Output the (x, y) coordinate of the center of the cell containing the given text.  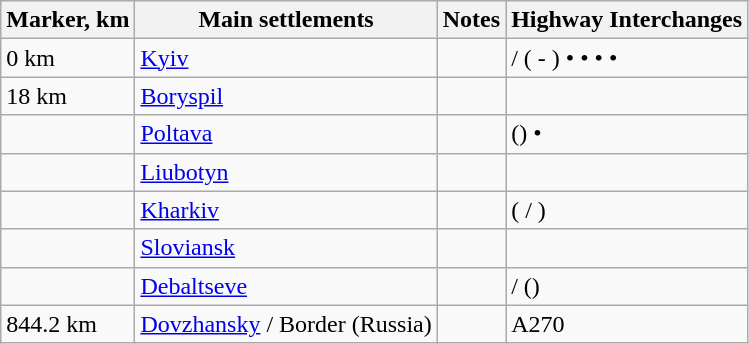
Boryspil (286, 96)
Main settlements (286, 20)
0 km (68, 58)
/ ( - ) • • • • (627, 58)
Poltava (286, 134)
A270 (627, 324)
() • (627, 134)
Debaltseve (286, 286)
Kharkiv (286, 210)
18 km (68, 96)
Highway Interchanges (627, 20)
Dovzhansky / Border (Russia) (286, 324)
/ () (627, 286)
Marker, km (68, 20)
Notes (471, 20)
844.2 km (68, 324)
Liubotyn (286, 172)
Sloviansk (286, 248)
( / ) (627, 210)
Kyiv (286, 58)
